Search for the cell housing the specified text and yield its (x, y) center coordinate. 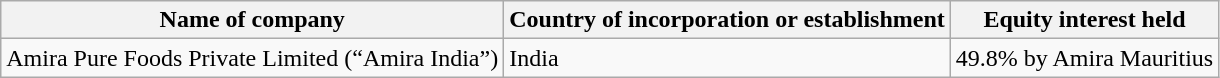
Country of incorporation or establishment (728, 20)
India (728, 58)
Name of company (252, 20)
Equity interest held (1084, 20)
49.8% by Amira Mauritius (1084, 58)
Amira Pure Foods Private Limited (“Amira India”) (252, 58)
